Return the (x, y) coordinate for the center point of the cell that contains the specified text.  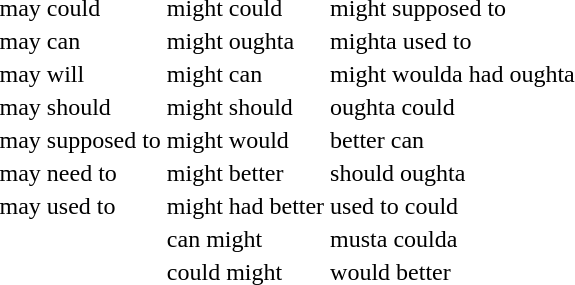
might had better (245, 206)
might oughta (245, 41)
might better (245, 173)
can might (245, 239)
might would (245, 140)
might can (245, 74)
might should (245, 107)
